Capture the cell that displays the provided text and extract its [x, y] central coordinate. 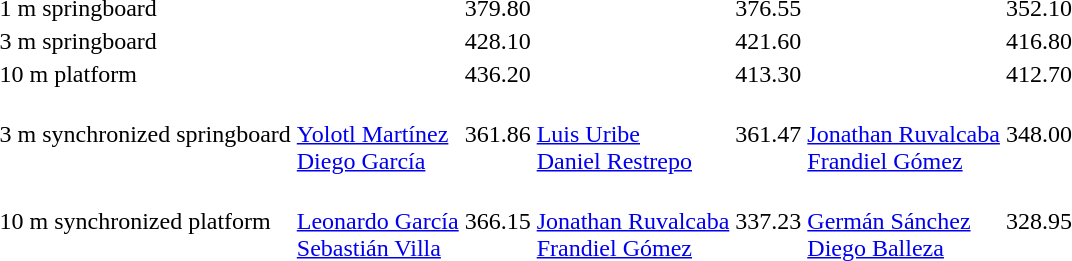
421.60 [768, 41]
Yolotl MartínezDiego García [378, 134]
428.10 [498, 41]
413.30 [768, 74]
Jonathan RuvalcabaFrandiel Gómez [904, 134]
361.86 [498, 134]
361.47 [768, 134]
436.20 [498, 74]
Luis UribeDaniel Restrepo [633, 134]
